Determine the [x, y] coordinate at the center of the cell enclosing the given text.  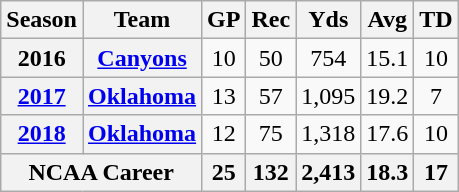
1,095 [328, 96]
7 [436, 96]
25 [224, 172]
Avg [388, 20]
Yds [328, 20]
132 [271, 172]
Team [142, 20]
19.2 [388, 96]
1,318 [328, 134]
17 [436, 172]
2016 [42, 58]
Rec [271, 20]
754 [328, 58]
2017 [42, 96]
2,413 [328, 172]
TD [436, 20]
50 [271, 58]
13 [224, 96]
18.3 [388, 172]
17.6 [388, 134]
Season [42, 20]
12 [224, 134]
57 [271, 96]
Canyons [142, 58]
75 [271, 134]
2018 [42, 134]
15.1 [388, 58]
GP [224, 20]
NCAA Career [102, 172]
